Determine the (X, Y) coordinate at the center of the cell enclosing the given text.  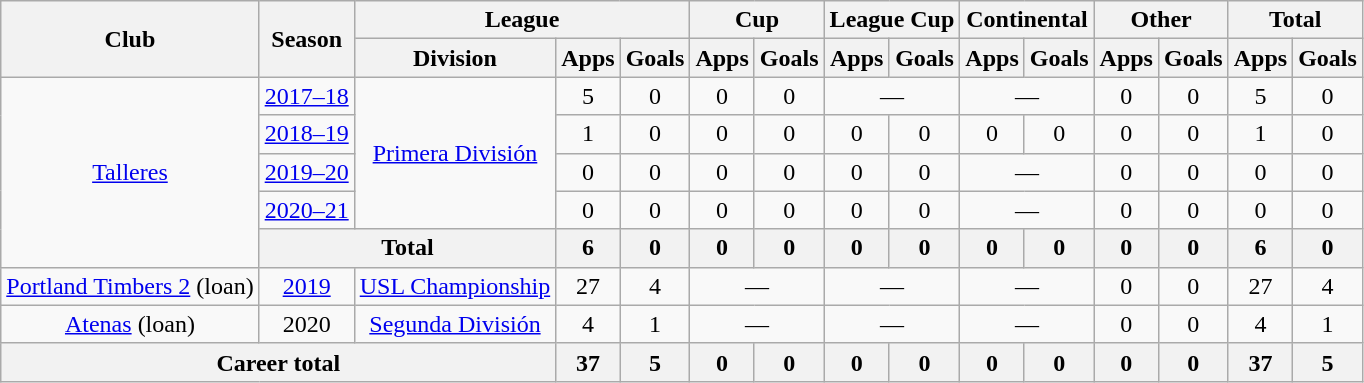
Segunda División (455, 324)
Portland Timbers 2 (loan) (130, 286)
2019–20 (306, 172)
2019 (306, 286)
Cup (757, 20)
2020 (306, 324)
League Cup (892, 20)
Division (455, 58)
Club (130, 39)
2020–21 (306, 210)
2017–18 (306, 96)
Atenas (loan) (130, 324)
League (522, 20)
Continental (1027, 20)
USL Championship (455, 286)
Career total (278, 362)
Primera División (455, 153)
Season (306, 39)
Talleres (130, 172)
2018–19 (306, 134)
Other (1161, 20)
